Locate the cell with the specified text and output its [X, Y] center coordinate. 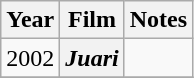
Year [30, 20]
Film [92, 20]
Juari [92, 58]
Notes [158, 20]
2002 [30, 58]
